Extract the (x, y) coordinate from the center of the cell holding the provided text.  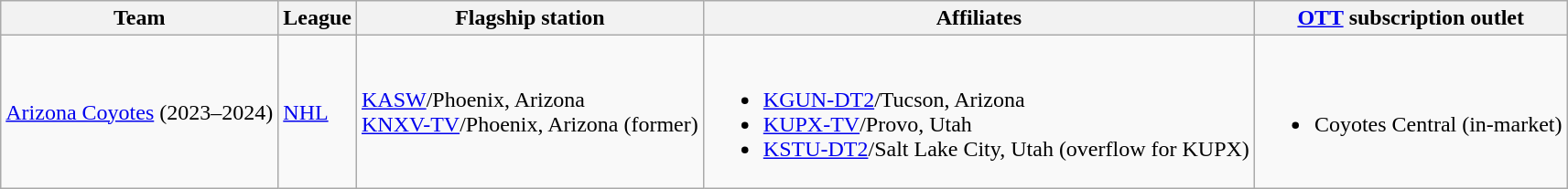
KGUN-DT2/Tucson, ArizonaKUPX-TV/Provo, UtahKSTU-DT2/Salt Lake City, Utah (overflow for KUPX) (979, 111)
League (318, 18)
NHL (318, 111)
Flagship station (531, 18)
Coyotes Central (in-market) (1411, 111)
Arizona Coyotes (2023–2024) (139, 111)
OTT subscription outlet (1411, 18)
KASW/Phoenix, ArizonaKNXV-TV/Phoenix, Arizona (former) (531, 111)
Affiliates (979, 18)
Team (139, 18)
